Determine the (X, Y) coordinate at the center of the cell enclosing the given text.  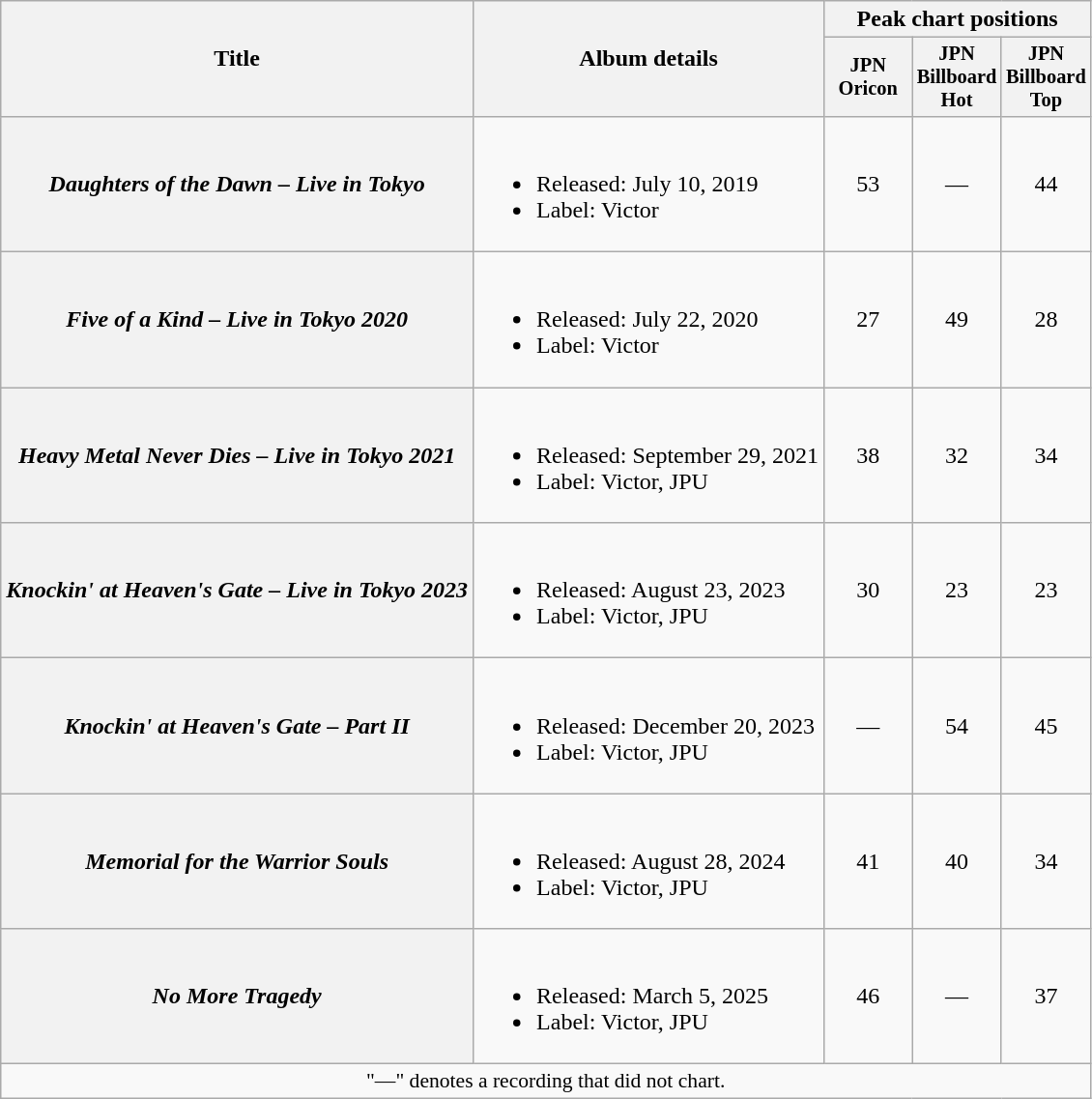
45 (1046, 726)
"—" denotes a recording that did not chart. (546, 1082)
Released: August 28, 2024Label: Victor, JPU (649, 861)
Knockin' at Heaven's Gate – Live in Tokyo 2023 (238, 591)
44 (1046, 184)
27 (868, 320)
41 (868, 861)
38 (868, 455)
Memorial for the Warrior Souls (238, 861)
30 (868, 591)
46 (868, 997)
Title (238, 59)
Released: August 23, 2023Label: Victor, JPU (649, 591)
Released: September 29, 2021Label: Victor, JPU (649, 455)
Released: March 5, 2025Label: Victor, JPU (649, 997)
Album details (649, 59)
Knockin' at Heaven's Gate – Part II (238, 726)
40 (957, 861)
Released: July 22, 2020Label: Victor (649, 320)
JPNOricon (868, 77)
Peak chart positions (958, 19)
Heavy Metal Never Dies – Live in Tokyo 2021 (238, 455)
Released: July 10, 2019Label: Victor (649, 184)
53 (868, 184)
49 (957, 320)
54 (957, 726)
Daughters of the Dawn – Live in Tokyo (238, 184)
32 (957, 455)
37 (1046, 997)
No More Tragedy (238, 997)
Released: December 20, 2023Label: Victor, JPU (649, 726)
JPNBillboardTop (1046, 77)
JPNBillboardHot (957, 77)
28 (1046, 320)
Five of a Kind – Live in Tokyo 2020 (238, 320)
